Scan for the cell matching the given text and deliver its [X, Y] coordinate at center. 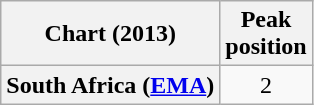
Chart (2013) [110, 34]
2 [266, 85]
Peakposition [266, 34]
South Africa (EMA) [110, 85]
